From the cell containing the given text, extract its center point as (X, Y) coordinate. 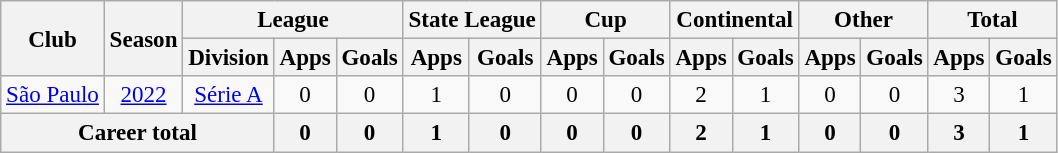
Continental (734, 20)
Other (864, 20)
Division (228, 58)
League (293, 20)
São Paulo (53, 95)
2022 (144, 95)
Career total (138, 133)
Série A (228, 95)
Total (992, 20)
State League (472, 20)
Season (144, 38)
Cup (606, 20)
Club (53, 38)
